Scan for the cell matching the given text and deliver its (x, y) coordinate at center. 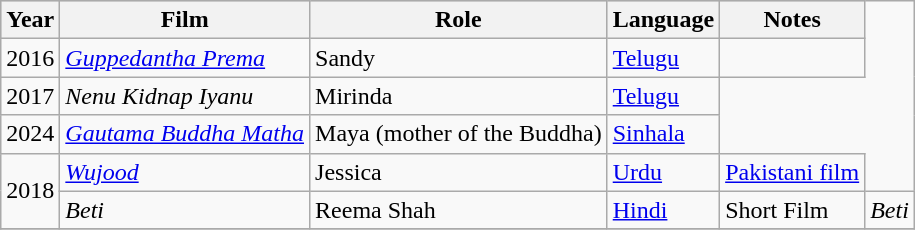
Sandy (459, 58)
Gautama Buddha Matha (185, 134)
2018 (30, 191)
2017 (30, 96)
Jessica (459, 172)
Mirinda (459, 96)
2024 (30, 134)
Wujood (185, 172)
Notes (792, 20)
Role (459, 20)
Film (185, 20)
Guppedantha Prema (185, 58)
Reema Shah (459, 210)
Short Film (792, 210)
Year (30, 20)
Urdu (663, 172)
Hindi (663, 210)
2016 (30, 58)
Language (663, 20)
Nenu Kidnap Iyanu (185, 96)
Pakistani film (792, 172)
Maya (mother of the Buddha) (459, 134)
Sinhala (663, 134)
